Scan for the cell matching the given text and deliver its (x, y) coordinate at center. 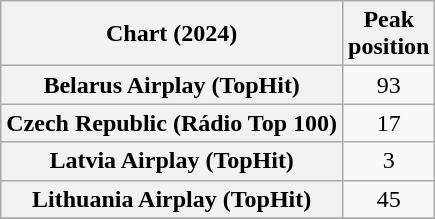
93 (389, 85)
3 (389, 161)
Lithuania Airplay (TopHit) (172, 199)
Czech Republic (Rádio Top 100) (172, 123)
Belarus Airplay (TopHit) (172, 85)
Latvia Airplay (TopHit) (172, 161)
45 (389, 199)
Chart (2024) (172, 34)
Peakposition (389, 34)
17 (389, 123)
